Identify which cell holds the provided text, then report its (x, y) central coordinate. 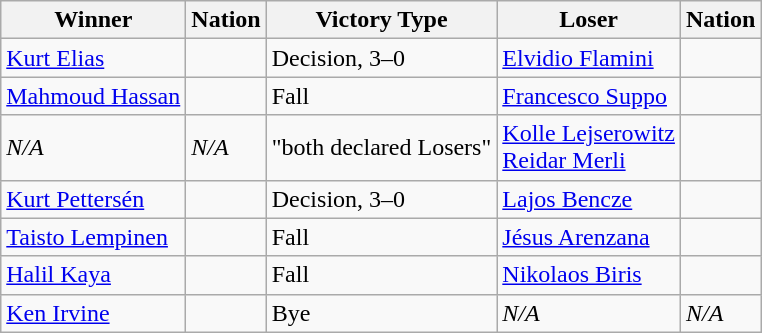
Bye (382, 313)
Lajos Bencze (589, 199)
Halil Kaya (94, 275)
Taisto Lempinen (94, 237)
Mahmoud Hassan (94, 96)
Jésus Arenzana (589, 237)
Winner (94, 20)
Ken Irvine (94, 313)
Francesco Suppo (589, 96)
Elvidio Flamini (589, 58)
Loser (589, 20)
"both declared Losers" (382, 148)
Kurt Pettersén (94, 199)
Nikolaos Biris (589, 275)
Kolle LejserowitzReidar Merli (589, 148)
Victory Type (382, 20)
Kurt Elias (94, 58)
